Return the (x, y) coordinate for the center point of the cell that contains the specified text.  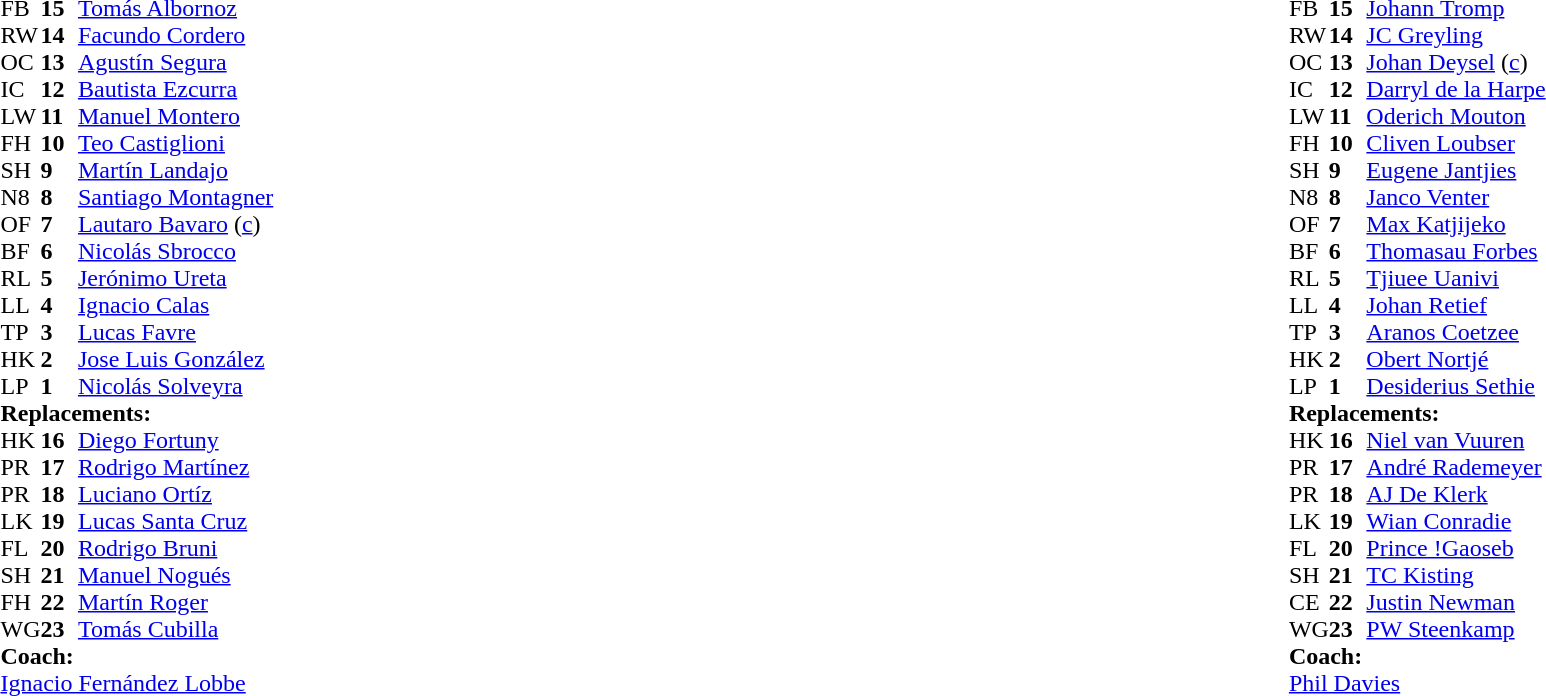
Diego Fortuny (176, 440)
Prince !Gaoseb (1456, 548)
AJ De Klerk (1456, 494)
Obert Nortjé (1456, 360)
JC Greyling (1456, 36)
Justin Newman (1456, 602)
Janco Venter (1456, 198)
Santiago Montagner (176, 198)
Manuel Nogués (176, 576)
Darryl de la Harpe (1456, 90)
Johan Deysel (c) (1456, 62)
Jose Luis González (176, 360)
TC Kisting (1456, 576)
Martín Landajo (176, 170)
André Rademeyer (1456, 468)
Tomás Cubilla (176, 630)
Lautaro Bavaro (c) (176, 224)
Agustín Segura (176, 62)
Desiderius Sethie (1456, 386)
Martín Roger (176, 602)
Nicolás Sbrocco (176, 252)
Wian Conradie (1456, 522)
Ignacio Calas (176, 306)
Lucas Favre (176, 332)
Niel van Vuuren (1456, 440)
Nicolás Solveyra (176, 386)
Oderich Mouton (1456, 116)
Cliven Loubser (1456, 144)
Johan Retief (1456, 306)
Rodrigo Martínez (176, 468)
Thomasau Forbes (1456, 252)
Rodrigo Bruni (176, 548)
Jerónimo Ureta (176, 278)
Luciano Ortíz (176, 494)
Bautista Ezcurra (176, 90)
Manuel Montero (176, 116)
Teo Castiglioni (176, 144)
Lucas Santa Cruz (176, 522)
Facundo Cordero (176, 36)
Tjiuee Uanivi (1456, 278)
PW Steenkamp (1456, 630)
Max Katjijeko (1456, 224)
Eugene Jantjies (1456, 170)
Aranos Coetzee (1456, 332)
CE (1309, 602)
